Identify which cell holds the provided text, then report its [x, y] central coordinate. 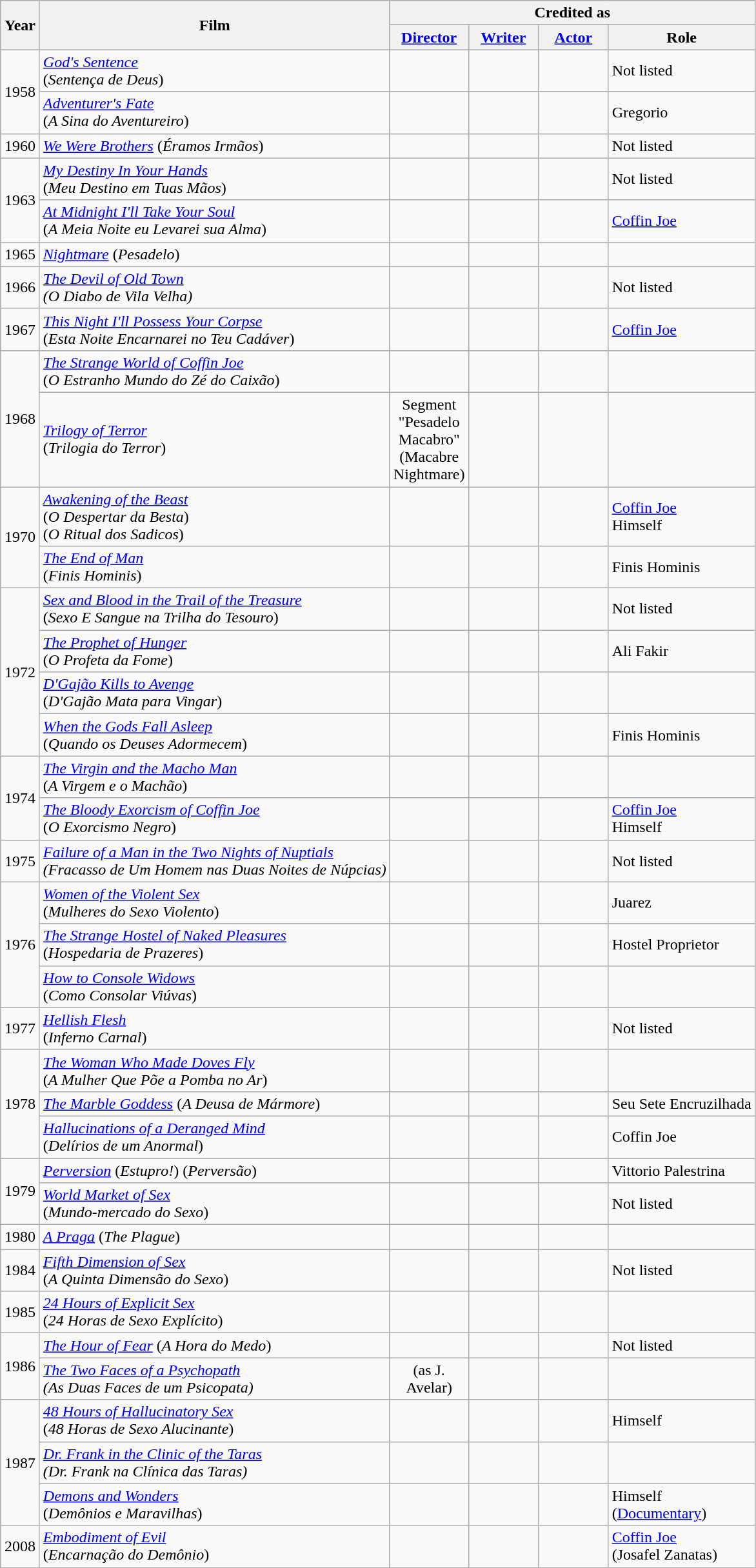
The Virgin and the Macho Man(A Virgem e o Machão) [214, 777]
1958 [21, 92]
Actor [574, 37]
God's Sentence(Sentença de Deus) [214, 71]
Adventurer's Fate(A Sina do Aventureiro) [214, 112]
24 Hours of Explicit Sex(24 Horas de Sexo Explícito) [214, 1312]
My Destiny In Your Hands(Meu Destino em Tuas Mãos) [214, 179]
The Devil of Old Town(O Diabo de Vila Velha) [214, 288]
The Marble Goddess (A Deusa de Mármore) [214, 1104]
1970 [21, 537]
1980 [21, 1237]
1986 [21, 1366]
Failure of a Man in the Two Nights of Nuptials(Fracasso de Um Homem nas Duas Noites de Núpcias) [214, 860]
Juarez [681, 903]
1984 [21, 1271]
The Woman Who Made Doves Fly(A Mulher Que Põe a Pomba no Ar) [214, 1071]
Hostel Proprietor [681, 944]
Segment "Pesadelo Macabro"(Macabre Nightmare) [429, 439]
Awakening of the Beast(O Despertar da Besta)(O Ritual dos Sadicos) [214, 516]
1978 [21, 1104]
48 Hours of Hallucinatory Sex(48 Horas de Sexo Alucinante) [214, 1420]
Perversion (Estupro!) (Perversão) [214, 1171]
Nightmare (Pesadelo) [214, 254]
Sex and Blood in the Trail of the Treasure(Sexo E Sangue na Trilha do Tesouro) [214, 609]
Coffin Joe(Josafel Zanatas) [681, 1547]
Role [681, 37]
Ali Fakir [681, 651]
Gregorio [681, 112]
Dr. Frank in the Clinic of the Taras(Dr. Frank na Clínica das Taras) [214, 1463]
1974 [21, 798]
1966 [21, 288]
(as J. Avelar) [429, 1379]
At Midnight I'll Take Your Soul(A Meia Noite eu Levarei sua Alma) [214, 221]
The Strange Hostel of Naked Pleasures(Hospedaria de Prazeres) [214, 944]
The Hour of Fear (A Hora do Medo) [214, 1345]
1976 [21, 944]
1987 [21, 1463]
Vittorio Palestrina [681, 1171]
D'Gajão Kills to Avenge(D'Gajão Mata para Vingar) [214, 693]
1967 [21, 329]
Director [429, 37]
Film [214, 25]
Demons and Wonders(Demônios e Maravilhas) [214, 1504]
1975 [21, 860]
The Bloody Exorcism of Coffin Joe(O Exorcismo Negro) [214, 819]
1968 [21, 418]
Women of the Violent Sex(Mulheres do Sexo Violento) [214, 903]
The Two Faces of a Psychopath(As Duas Faces de um Psicopata) [214, 1379]
The Strange World of Coffin Joe(O Estranho Mundo do Zé do Caixão) [214, 372]
1972 [21, 672]
This Night I'll Possess Your Corpse(Esta Noite Encarnarei no Teu Cadáver) [214, 329]
1960 [21, 146]
Fifth Dimension of Sex(A Quinta Dimensão do Sexo) [214, 1271]
Hallucinations of a Deranged Mind(Delírios de um Anormal) [214, 1136]
1977 [21, 1028]
How to Console Widows(Como Consolar Viúvas) [214, 987]
Himself(Documentary) [681, 1504]
Embodiment of Evil(Encarnação do Demônio) [214, 1547]
1963 [21, 200]
1965 [21, 254]
Seu Sete Encruzilhada [681, 1104]
A Praga (The Plague) [214, 1237]
Year [21, 25]
The End of Man(Finis Hominis) [214, 568]
1979 [21, 1192]
We Were Brothers (Éramos Irmãos) [214, 146]
1985 [21, 1312]
Trilogy of Terror(Trilogia do Terror) [214, 439]
Credited as [572, 13]
The Prophet of Hunger(O Profeta da Fome) [214, 651]
World Market of Sex(Mundo-mercado do Sexo) [214, 1204]
Himself [681, 1420]
When the Gods Fall Asleep(Quando os Deuses Adormecem) [214, 735]
Writer [503, 37]
Hellish Flesh(Inferno Carnal) [214, 1028]
2008 [21, 1547]
